Search for the cell housing the specified text and yield its [X, Y] center coordinate. 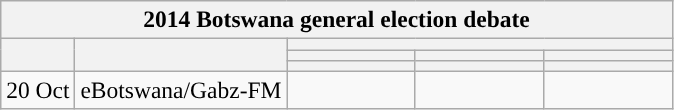
20 Oct [38, 90]
eBotswana/Gabz-FM [181, 90]
2014 Botswana general election debate [337, 19]
